Determine the (x, y) coordinate at the center of the cell enclosing the given text.  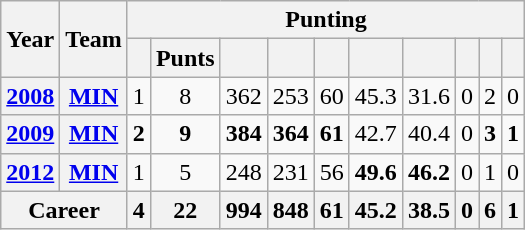
6 (490, 210)
38.5 (428, 210)
9 (185, 134)
Career (64, 210)
Year (30, 39)
248 (244, 172)
60 (332, 96)
8 (185, 96)
848 (290, 210)
49.6 (376, 172)
22 (185, 210)
Team (94, 39)
362 (244, 96)
45.2 (376, 210)
253 (290, 96)
2012 (30, 172)
5 (185, 172)
2009 (30, 134)
2008 (30, 96)
Punting (326, 20)
Punts (185, 58)
42.7 (376, 134)
46.2 (428, 172)
364 (290, 134)
384 (244, 134)
994 (244, 210)
31.6 (428, 96)
3 (490, 134)
56 (332, 172)
4 (138, 210)
231 (290, 172)
40.4 (428, 134)
45.3 (376, 96)
